Output the (x, y) coordinate of the center of the cell containing the given text.  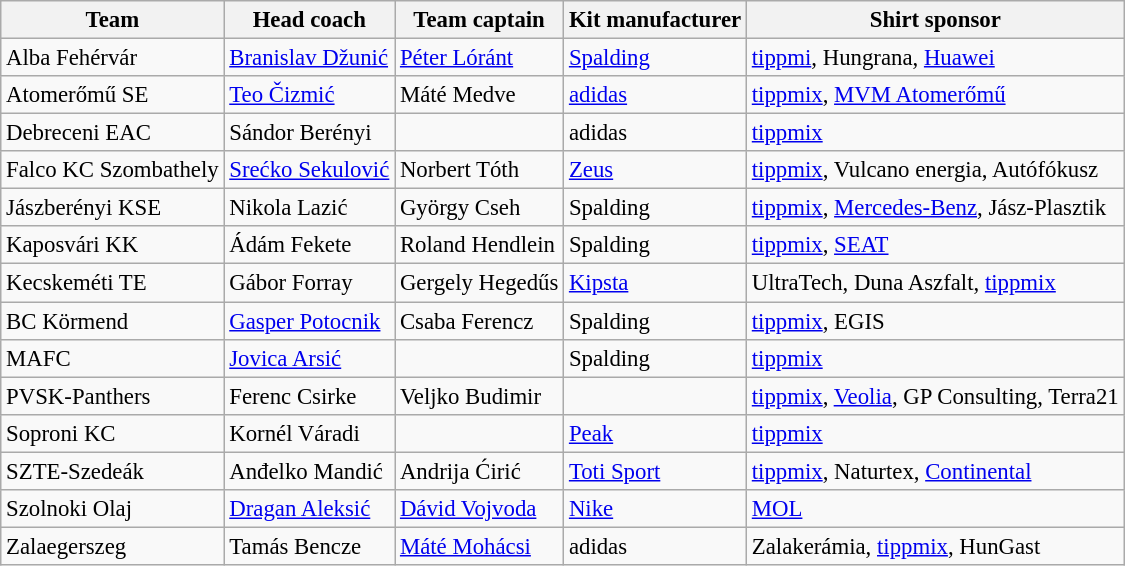
tippmix, Veolia, GP Consulting, Terra21 (935, 396)
Csaba Ferencz (480, 321)
Veljko Budimir (480, 396)
PVSK-Panthers (112, 396)
Head coach (310, 20)
Atomerőmű SE (112, 95)
Srećko Sekulović (310, 170)
tippmix, Naturtex, Continental (935, 471)
Nikola Lazić (310, 208)
tippmix, EGIS (935, 321)
Branislav Džunić (310, 58)
Debreceni EAC (112, 133)
Anđelko Mandić (310, 471)
MAFC (112, 358)
Ádám Fekete (310, 245)
Toti Sport (656, 471)
Alba Fehérvár (112, 58)
SZTE-Szedeák (112, 471)
Nike (656, 509)
Teo Čizmić (310, 95)
Jászberényi KSE (112, 208)
Peak (656, 433)
Jovica Arsić (310, 358)
MOL (935, 509)
tippmi, Hungrana, Huawei (935, 58)
Norbert Tóth (480, 170)
UltraTech, Duna Aszfalt, tippmix (935, 283)
Kornél Váradi (310, 433)
tippmix, Mercedes-Benz, Jász-Plasztik (935, 208)
Team (112, 20)
Dragan Aleksić (310, 509)
BC Körmend (112, 321)
Gasper Potocnik (310, 321)
Kipsta (656, 283)
György Cseh (480, 208)
Kit manufacturer (656, 20)
Gábor Forray (310, 283)
Máté Mohácsi (480, 546)
Team captain (480, 20)
Gergely Hegedűs (480, 283)
tippmix, SEAT (935, 245)
Kaposvári KK (112, 245)
Zalaegerszeg (112, 546)
Soproni KC (112, 433)
Tamás Bencze (310, 546)
Shirt sponsor (935, 20)
Zeus (656, 170)
Zalakerámia, tippmix, HunGast (935, 546)
Kecskeméti TE (112, 283)
Dávid Vojvoda (480, 509)
tippmix, MVM Atomerőmű (935, 95)
Máté Medve (480, 95)
tippmix, Vulcano energia, Autófókusz (935, 170)
Falco KC Szombathely (112, 170)
Péter Lóránt (480, 58)
Roland Hendlein (480, 245)
Ferenc Csirke (310, 396)
Szolnoki Olaj (112, 509)
Sándor Berényi (310, 133)
Andrija Ćirić (480, 471)
